Determine the (X, Y) coordinate at the center of the cell enclosing the given text.  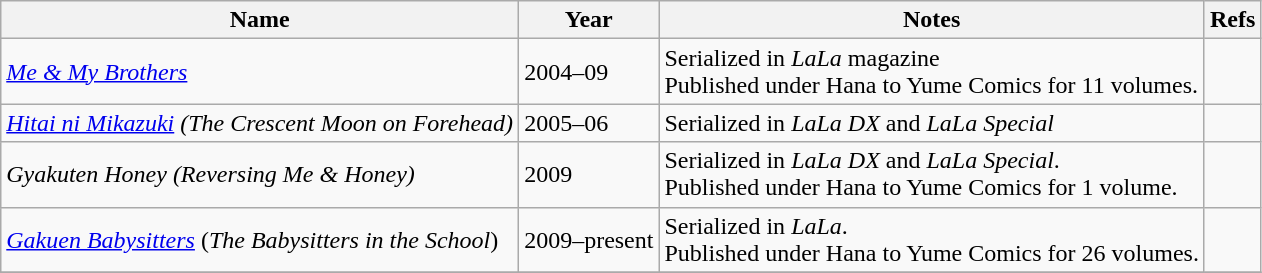
Notes (932, 20)
2005–06 (589, 123)
Serialized in LaLa DX and LaLa Special.Published under Hana to Yume Comics for 1 volume. (932, 174)
Gakuen Babysitters (The Babysitters in the School) (260, 240)
Gyakuten Honey (Reversing Me & Honey) (260, 174)
2004–09 (589, 72)
Serialized in LaLa DX and LaLa Special (932, 123)
2009–present (589, 240)
2009 (589, 174)
Refs (1232, 20)
Hitai ni Mikazuki (The Crescent Moon on Forehead) (260, 123)
Year (589, 20)
Me & My Brothers (260, 72)
Serialized in LaLa magazinePublished under Hana to Yume Comics for 11 volumes. (932, 72)
Name (260, 20)
Serialized in LaLa.Published under Hana to Yume Comics for 26 volumes. (932, 240)
